Capture the cell that displays the provided text and extract its (X, Y) central coordinate. 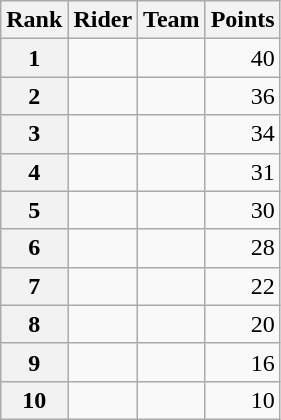
20 (242, 324)
Rank (34, 20)
6 (34, 248)
22 (242, 286)
34 (242, 134)
9 (34, 362)
40 (242, 58)
Team (172, 20)
31 (242, 172)
28 (242, 248)
16 (242, 362)
8 (34, 324)
1 (34, 58)
36 (242, 96)
2 (34, 96)
30 (242, 210)
4 (34, 172)
Rider (103, 20)
3 (34, 134)
7 (34, 286)
Points (242, 20)
5 (34, 210)
